Identify which cell holds the provided text, then report its [X, Y] central coordinate. 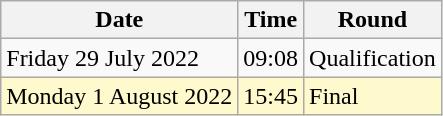
Qualification [373, 58]
Final [373, 96]
09:08 [271, 58]
Friday 29 July 2022 [120, 58]
Round [373, 20]
Date [120, 20]
15:45 [271, 96]
Monday 1 August 2022 [120, 96]
Time [271, 20]
